Pinpoint the cell where the given text exists, returning its (x, y) midpoint coordinate. 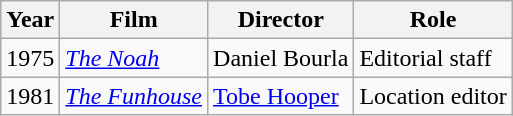
1981 (30, 96)
1975 (30, 58)
Daniel Bourla (281, 58)
Director (281, 20)
The Funhouse (134, 96)
Location editor (433, 96)
Tobe Hooper (281, 96)
Editorial staff (433, 58)
Role (433, 20)
The Noah (134, 58)
Year (30, 20)
Film (134, 20)
